For the text-containing cell, return its midpoint in [x, y] coordinate format. 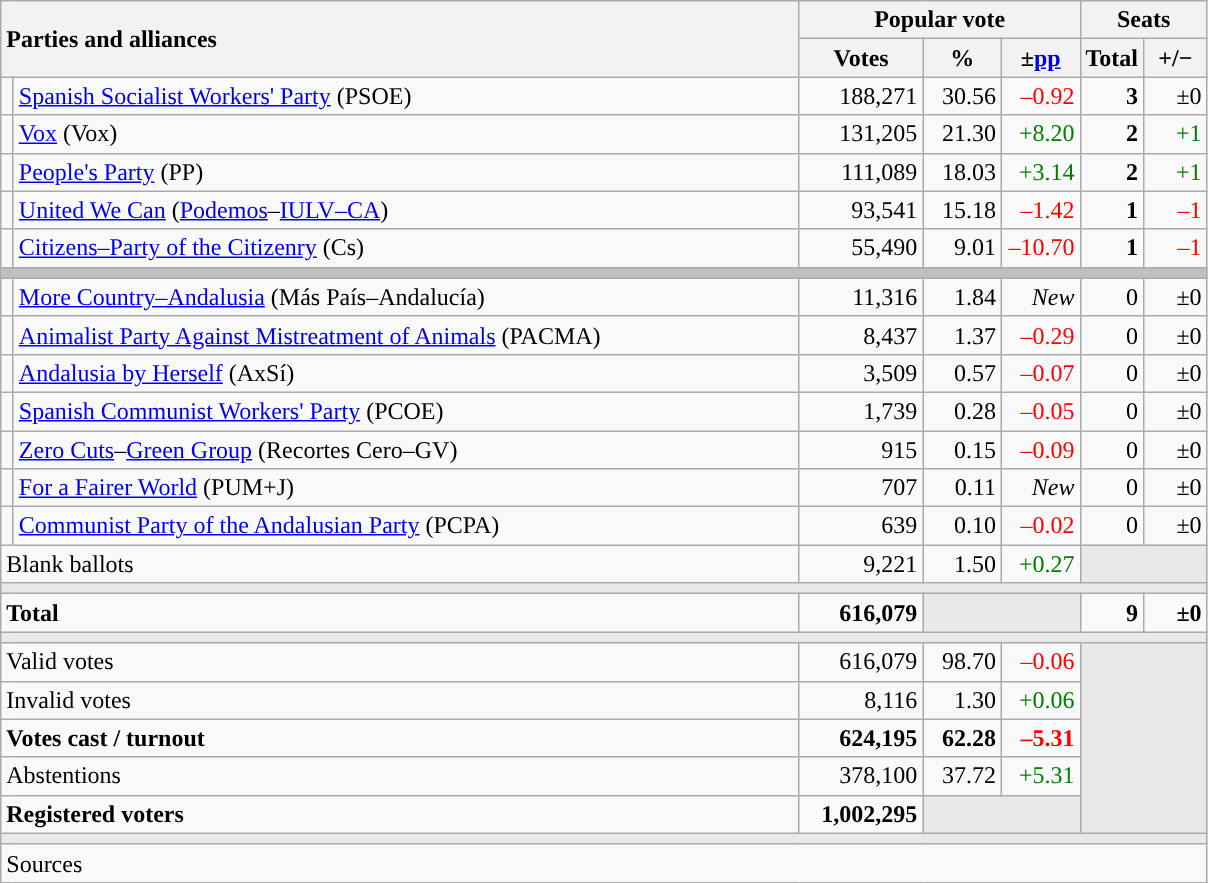
+0.27 [1040, 564]
0.57 [962, 373]
–0.02 [1040, 526]
+0.06 [1040, 700]
15.18 [962, 210]
915 [861, 449]
Spanish Socialist Workers' Party (PSOE) [406, 96]
0.28 [962, 411]
8,116 [861, 700]
–1.42 [1040, 210]
Popular vote [940, 20]
0.10 [962, 526]
Andalusia by Herself (AxSí) [406, 373]
55,490 [861, 248]
–10.70 [1040, 248]
0.11 [962, 488]
131,205 [861, 134]
1.84 [962, 297]
Spanish Communist Workers' Party (PCOE) [406, 411]
–0.05 [1040, 411]
3 [1112, 96]
–0.29 [1040, 335]
Abstentions [400, 776]
378,100 [861, 776]
37.72 [962, 776]
111,089 [861, 172]
United We Can (Podemos–IULV–CA) [406, 210]
–0.92 [1040, 96]
For a Fairer World (PUM+J) [406, 488]
9.01 [962, 248]
–0.06 [1040, 662]
Valid votes [400, 662]
1,739 [861, 411]
+/− [1176, 58]
Zero Cuts–Green Group (Recortes Cero–GV) [406, 449]
1.30 [962, 700]
1.37 [962, 335]
Invalid votes [400, 700]
Votes cast / turnout [400, 738]
–0.07 [1040, 373]
624,195 [861, 738]
Registered voters [400, 814]
Vox (Vox) [406, 134]
Citizens–Party of the Citizenry (Cs) [406, 248]
+5.31 [1040, 776]
Seats [1144, 20]
% [962, 58]
8,437 [861, 335]
Blank ballots [400, 564]
People's Party (PP) [406, 172]
9,221 [861, 564]
Sources [604, 863]
Animalist Party Against Mistreatment of Animals (PACMA) [406, 335]
Votes [861, 58]
93,541 [861, 210]
Communist Party of the Andalusian Party (PCPA) [406, 526]
Parties and alliances [400, 39]
+3.14 [1040, 172]
11,316 [861, 297]
62.28 [962, 738]
98.70 [962, 662]
0.15 [962, 449]
707 [861, 488]
1.50 [962, 564]
1,002,295 [861, 814]
21.30 [962, 134]
9 [1112, 613]
±pp [1040, 58]
–0.09 [1040, 449]
3,509 [861, 373]
188,271 [861, 96]
+8.20 [1040, 134]
More Country–Andalusia (Más País–Andalucía) [406, 297]
30.56 [962, 96]
639 [861, 526]
–5.31 [1040, 738]
18.03 [962, 172]
